Pinpoint the cell where the given text exists, returning its (X, Y) midpoint coordinate. 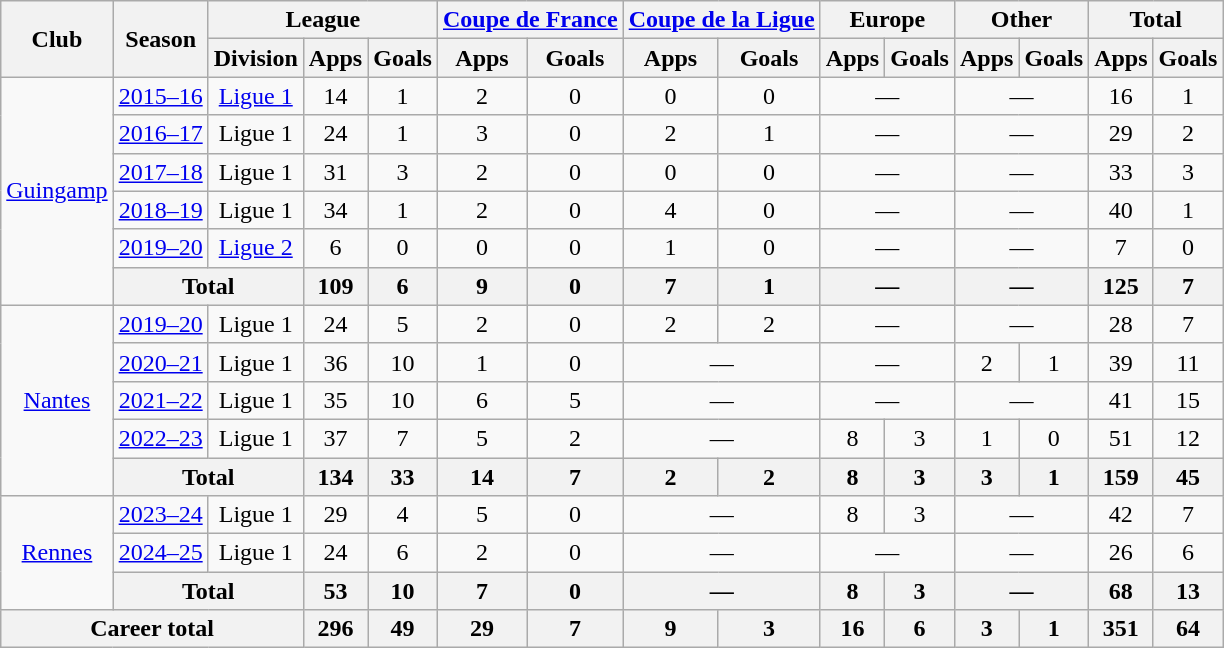
134 (335, 477)
351 (1121, 629)
41 (1121, 400)
Europe (887, 20)
2016–17 (160, 134)
40 (1121, 210)
296 (335, 629)
53 (335, 591)
159 (1121, 477)
Nantes (57, 400)
2023–24 (160, 515)
11 (1188, 362)
64 (1188, 629)
36 (335, 362)
34 (335, 210)
Ligue 2 (256, 248)
2021–22 (160, 400)
2024–25 (160, 553)
2020–21 (160, 362)
Coupe de France (530, 20)
2022–23 (160, 438)
12 (1188, 438)
Career total (152, 629)
Season (160, 39)
49 (403, 629)
Other (1021, 20)
51 (1121, 438)
2015–16 (160, 96)
109 (335, 286)
Coupe de la Ligue (722, 20)
2017–18 (160, 172)
15 (1188, 400)
Club (57, 39)
37 (335, 438)
Rennes (57, 553)
28 (1121, 324)
39 (1121, 362)
League (322, 20)
45 (1188, 477)
68 (1121, 591)
Division (256, 58)
31 (335, 172)
26 (1121, 553)
35 (335, 400)
Guingamp (57, 191)
2018–19 (160, 210)
125 (1121, 286)
42 (1121, 515)
13 (1188, 591)
